Search for the cell housing the specified text and yield its [x, y] center coordinate. 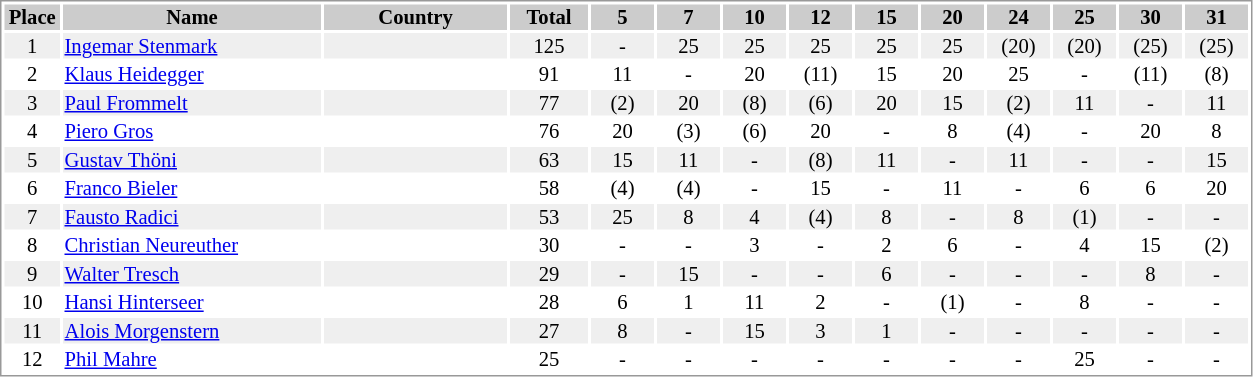
58 [549, 189]
Total [549, 17]
125 [549, 46]
Name [192, 17]
Place [32, 17]
Fausto Radici [192, 217]
Ingemar Stenmark [192, 46]
Gustav Thöni [192, 160]
63 [549, 160]
76 [549, 131]
31 [1216, 17]
(3) [688, 131]
Piero Gros [192, 131]
Walter Tresch [192, 274]
Christian Neureuther [192, 245]
91 [549, 75]
Franco Bieler [192, 189]
24 [1018, 17]
Phil Mahre [192, 359]
Country [416, 17]
Paul Frommelt [192, 103]
Klaus Heidegger [192, 75]
77 [549, 103]
53 [549, 217]
Alois Morgenstern [192, 331]
Hansi Hinterseer [192, 303]
9 [32, 274]
27 [549, 331]
28 [549, 303]
29 [549, 274]
